Scan for the cell matching the given text and deliver its [X, Y] coordinate at center. 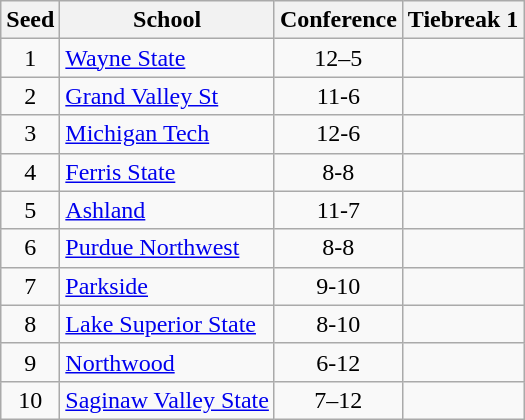
2 [30, 96]
6-12 [338, 362]
12-6 [338, 134]
6 [30, 248]
Tiebreak 1 [463, 20]
5 [30, 210]
Ashland [168, 210]
8-10 [338, 324]
4 [30, 172]
7–12 [338, 400]
Grand Valley St [168, 96]
8 [30, 324]
3 [30, 134]
Northwood [168, 362]
Michigan Tech [168, 134]
9 [30, 362]
1 [30, 58]
12–5 [338, 58]
11-6 [338, 96]
Conference [338, 20]
11-7 [338, 210]
7 [30, 286]
School [168, 20]
Purdue Northwest [168, 248]
Saginaw Valley State [168, 400]
Ferris State [168, 172]
Lake Superior State [168, 324]
Seed [30, 20]
Wayne State [168, 58]
Parkside [168, 286]
10 [30, 400]
9-10 [338, 286]
